Find where the given text appears and provide that cell's center as [x, y] coordinate. 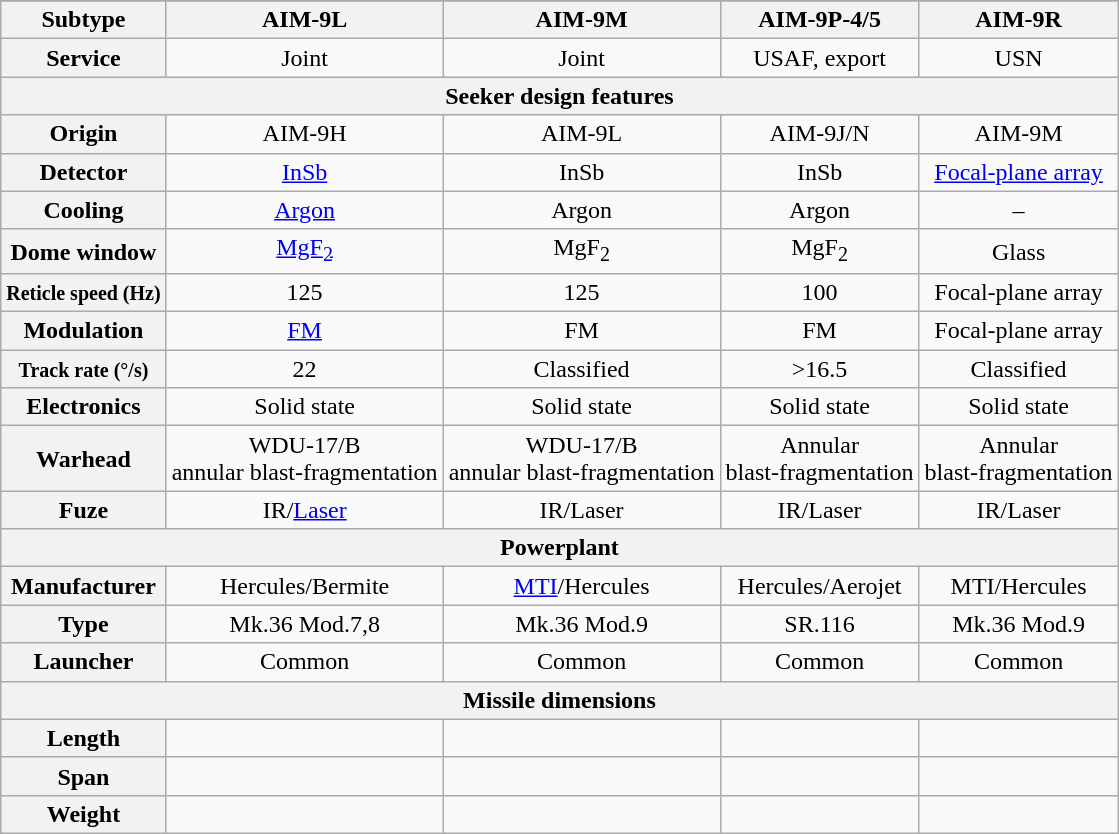
22 [304, 369]
Fuze [84, 510]
Manufacturer [84, 586]
USAF, export [820, 58]
Electronics [84, 407]
Dome window [84, 251]
SR.116 [820, 624]
Hercules/Bermite [304, 586]
AIM-9H [304, 134]
Span [84, 776]
100 [820, 292]
Modulation [84, 331]
Reticle speed (Hz) [84, 292]
USN [1018, 58]
AIM-9R [1018, 20]
Seeker design features [560, 96]
Detector [84, 172]
AIM-9J/N [820, 134]
Powerplant [560, 548]
Length [84, 738]
Launcher [84, 662]
– [1018, 210]
Missile dimensions [560, 700]
Type [84, 624]
AIM-9P-4/5 [820, 20]
Track rate (°/s) [84, 369]
Weight [84, 814]
Mk.36 Mod.7,8 [304, 624]
Hercules/Aerojet [820, 586]
Service [84, 58]
Cooling [84, 210]
Origin [84, 134]
>16.5 [820, 369]
Warhead [84, 458]
Glass [1018, 251]
Subtype [84, 20]
